Find where the given text appears and provide that cell's center as (X, Y) coordinate. 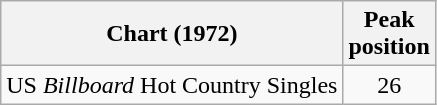
26 (389, 85)
Chart (1972) (172, 34)
US Billboard Hot Country Singles (172, 85)
Peakposition (389, 34)
